Return [x, y] of the center of cell containing provided text 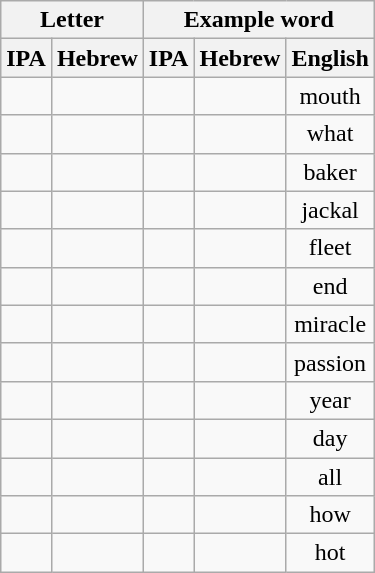
year [330, 400]
mouth [330, 96]
jackal [330, 210]
English [330, 58]
fleet [330, 248]
all [330, 477]
day [330, 438]
how [330, 515]
Letter [72, 20]
passion [330, 362]
baker [330, 172]
miracle [330, 324]
end [330, 286]
Example word [258, 20]
what [330, 134]
hot [330, 553]
